Find where the given text appears and provide that cell's center as (X, Y) coordinate. 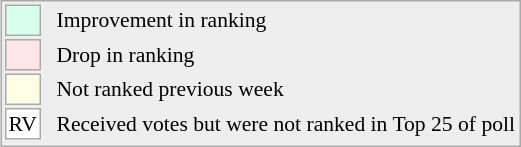
Drop in ranking (286, 55)
RV (23, 124)
Improvement in ranking (286, 20)
Received votes but were not ranked in Top 25 of poll (286, 124)
Not ranked previous week (286, 90)
